Pinpoint the cell where the given text exists, returning its (X, Y) midpoint coordinate. 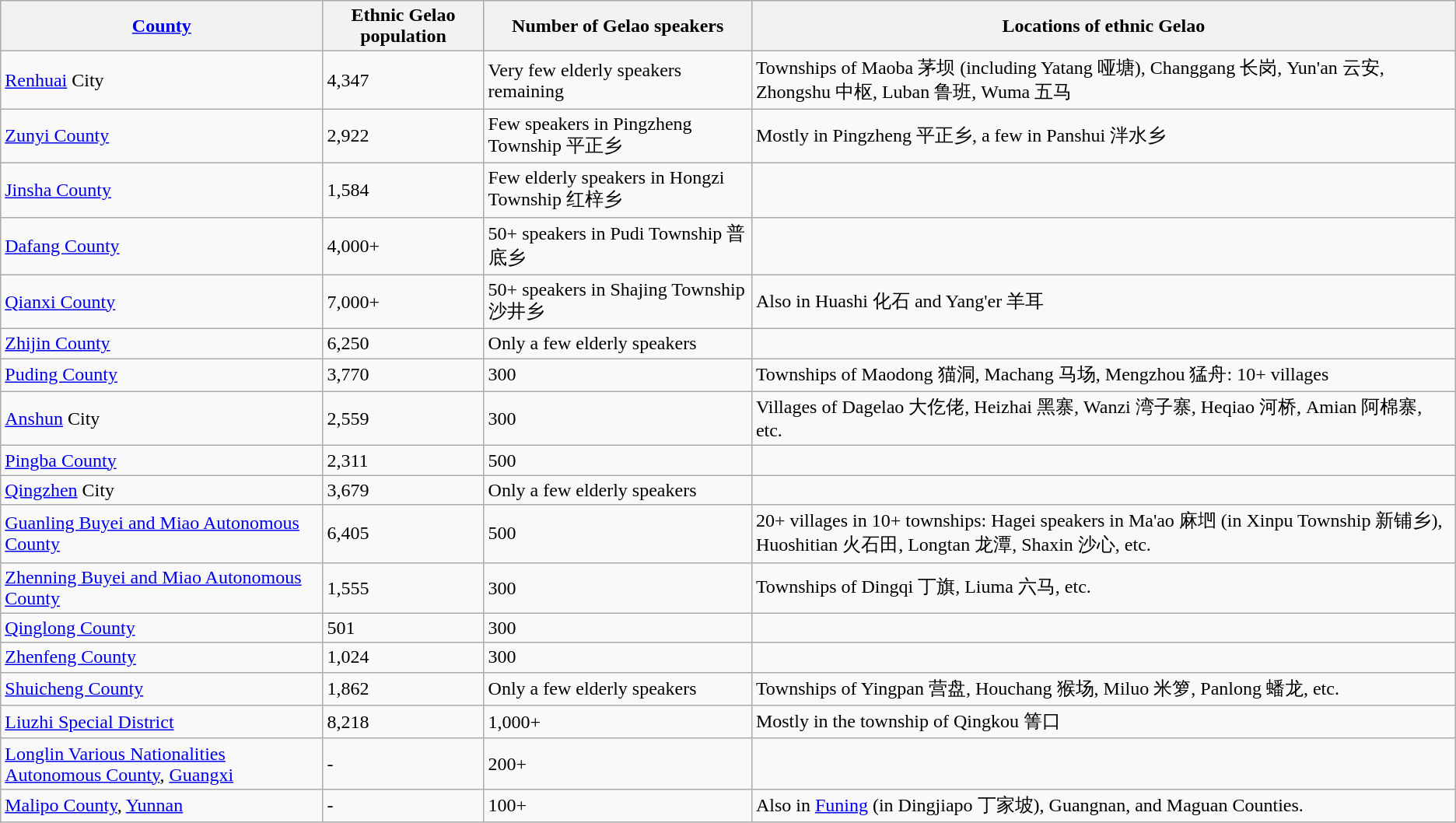
Zhijin County (162, 344)
Renhuai City (162, 80)
1,862 (403, 689)
4,347 (403, 80)
Longlin Various Nationalities Autonomous County, Guangxi (162, 764)
Puding County (162, 375)
Few speakers in Pingzheng Township 平正乡 (618, 136)
Jinsha County (162, 190)
Dafang County (162, 246)
Also in Huashi 化石 and Yang'er 羊耳 (1103, 302)
Very few elderly speakers remaining (618, 80)
Townships of Dingqi 丁旗, Liuma 六马, etc. (1103, 588)
6,405 (403, 534)
Number of Gelao speakers (618, 26)
Mostly in the township of Qingkou 箐口 (1103, 722)
Qingzhen City (162, 490)
1,000+ (618, 722)
Pingba County (162, 461)
Guanling Buyei and Miao Autonomous County (162, 534)
Mostly in Pingzheng 平正乡, a few in Panshui 泮水乡 (1103, 136)
Villages of Dagelao 大仡佬, Heizhai 黑寨, Wanzi 湾子寨, Heqiao 河桥, Amian 阿棉寨, etc. (1103, 419)
50+ speakers in Pudi Township 普底乡 (618, 246)
2,311 (403, 461)
3,770 (403, 375)
7,000+ (403, 302)
Townships of Maoba 茅坝 (including Yatang 哑塘), Changgang 长岗, Yun'an 云安, Zhongshu 中枢, Luban 鲁班, Wuma 五马 (1103, 80)
200+ (618, 764)
Townships of Yingpan 营盘, Houchang 猴场, Miluo 米箩, Panlong 蟠龙, etc. (1103, 689)
Malipo County, Yunnan (162, 806)
1,584 (403, 190)
3,679 (403, 490)
1,024 (403, 657)
Anshun City (162, 419)
Locations of ethnic Gelao (1103, 26)
Also in Funing (in Dingjiapo 丁家坡), Guangnan, and Maguan Counties. (1103, 806)
2,559 (403, 419)
501 (403, 628)
Liuzhi Special District (162, 722)
100+ (618, 806)
20+ villages in 10+ townships: Hagei speakers in Ma'ao 麻垇 (in Xinpu Township 新铺乡), Huoshitian 火石田, Longtan 龙潭, Shaxin 沙心, etc. (1103, 534)
1,555 (403, 588)
Zhenfeng County (162, 657)
6,250 (403, 344)
County (162, 26)
50+ speakers in Shajing Township 沙井乡 (618, 302)
Shuicheng County (162, 689)
2,922 (403, 136)
Qinglong County (162, 628)
Zunyi County (162, 136)
Townships of Maodong 猫洞, Machang 马场, Mengzhou 猛舟: 10+ villages (1103, 375)
Zhenning Buyei and Miao Autonomous County (162, 588)
Qianxi County (162, 302)
8,218 (403, 722)
Few elderly speakers in Hongzi Township 红梓乡 (618, 190)
4,000+ (403, 246)
Ethnic Gelao population (403, 26)
